Extract the [X, Y] coordinate from the center of the cell holding the provided text.  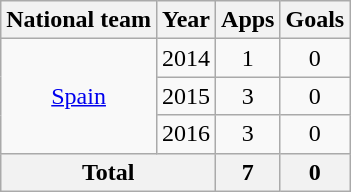
Apps [248, 20]
1 [248, 58]
National team [79, 20]
2016 [186, 134]
2014 [186, 58]
Year [186, 20]
7 [248, 172]
Goals [315, 20]
Total [108, 172]
Spain [79, 96]
2015 [186, 96]
